Output the [x, y] coordinate of the center of the cell containing the given text.  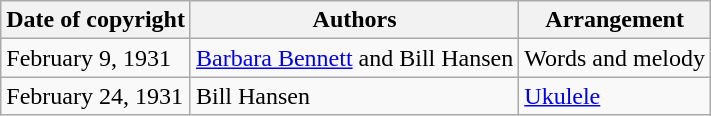
February 24, 1931 [96, 96]
February 9, 1931 [96, 58]
Ukulele [615, 96]
Barbara Bennett and Bill Hansen [354, 58]
Date of copyright [96, 20]
Words and melody [615, 58]
Authors [354, 20]
Arrangement [615, 20]
Bill Hansen [354, 96]
